Search for the cell housing the specified text and yield its (X, Y) center coordinate. 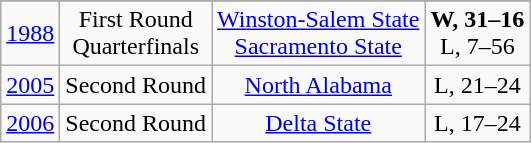
Winston-Salem StateSacramento State (318, 34)
Delta State (318, 123)
First RoundQuarterfinals (136, 34)
2006 (30, 123)
North Alabama (318, 85)
2005 (30, 85)
1988 (30, 34)
L, 17–24 (478, 123)
W, 31–16L, 7–56 (478, 34)
L, 21–24 (478, 85)
